Output the [X, Y] coordinate of the center of the cell containing the given text.  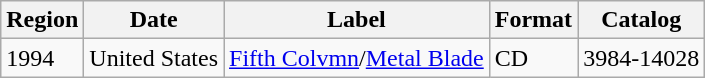
1994 [42, 58]
CD [533, 58]
United States [154, 58]
Format [533, 20]
Region [42, 20]
Fifth Colvmn/Metal Blade [357, 58]
Label [357, 20]
Date [154, 20]
Catalog [642, 20]
3984-14028 [642, 58]
